Output the (X, Y) coordinate of the center of the cell containing the given text.  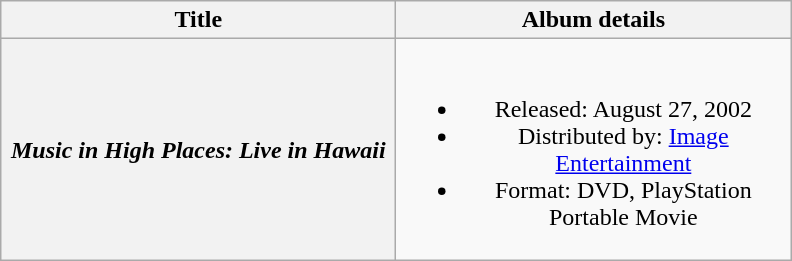
Music in High Places: Live in Hawaii (198, 150)
Released: August 27, 2002Distributed by: Image EntertainmentFormat: DVD, PlayStation Portable Movie (594, 150)
Album details (594, 20)
Title (198, 20)
